Extract the (x, y) coordinate from the center of the cell holding the provided text.  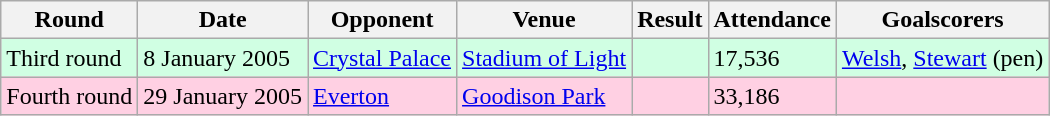
Goalscorers (942, 20)
Round (70, 20)
Fourth round (70, 96)
Date (223, 20)
Goodison Park (544, 96)
Result (670, 20)
Crystal Palace (382, 58)
Welsh, Stewart (pen) (942, 58)
Everton (382, 96)
17,536 (772, 58)
Opponent (382, 20)
Venue (544, 20)
Third round (70, 58)
Stadium of Light (544, 58)
29 January 2005 (223, 96)
Attendance (772, 20)
33,186 (772, 96)
8 January 2005 (223, 58)
